Detect which cell encompasses the target text, then output its (x, y) center coordinate. 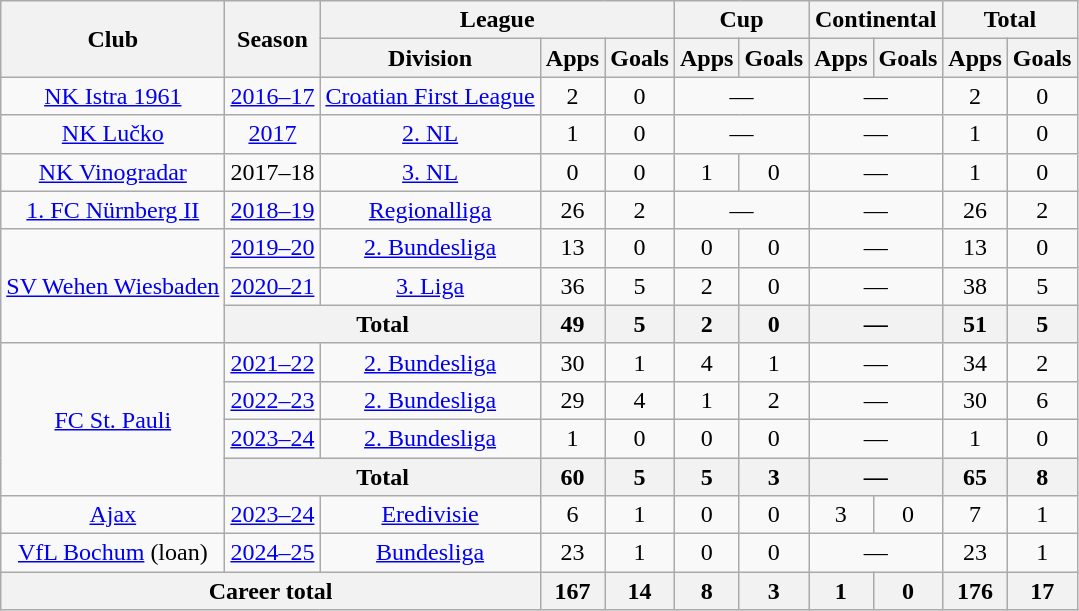
Division (430, 58)
Career total (271, 591)
2022–23 (272, 400)
Croatian First League (430, 96)
Continental (876, 20)
Cup (741, 20)
2. NL (430, 134)
34 (975, 362)
2021–22 (272, 362)
167 (572, 591)
3. NL (430, 172)
League (498, 20)
FC St. Pauli (113, 419)
65 (975, 477)
Eredivisie (430, 515)
Ajax (113, 515)
1. FC Nürnberg II (113, 210)
Club (113, 39)
NK Lučko (113, 134)
Season (272, 39)
36 (572, 286)
14 (640, 591)
SV Wehen Wiesbaden (113, 286)
49 (572, 324)
2017 (272, 134)
29 (572, 400)
2020–21 (272, 286)
2016–17 (272, 96)
2018–19 (272, 210)
Regionalliga (430, 210)
2017–18 (272, 172)
3. Liga (430, 286)
2024–25 (272, 553)
51 (975, 324)
VfL Bochum (loan) (113, 553)
Bundesliga (430, 553)
38 (975, 286)
2019–20 (272, 248)
17 (1042, 591)
NK Istra 1961 (113, 96)
7 (975, 515)
60 (572, 477)
176 (975, 591)
NK Vinogradar (113, 172)
